Locate the cell with the specified text and output its (X, Y) center coordinate. 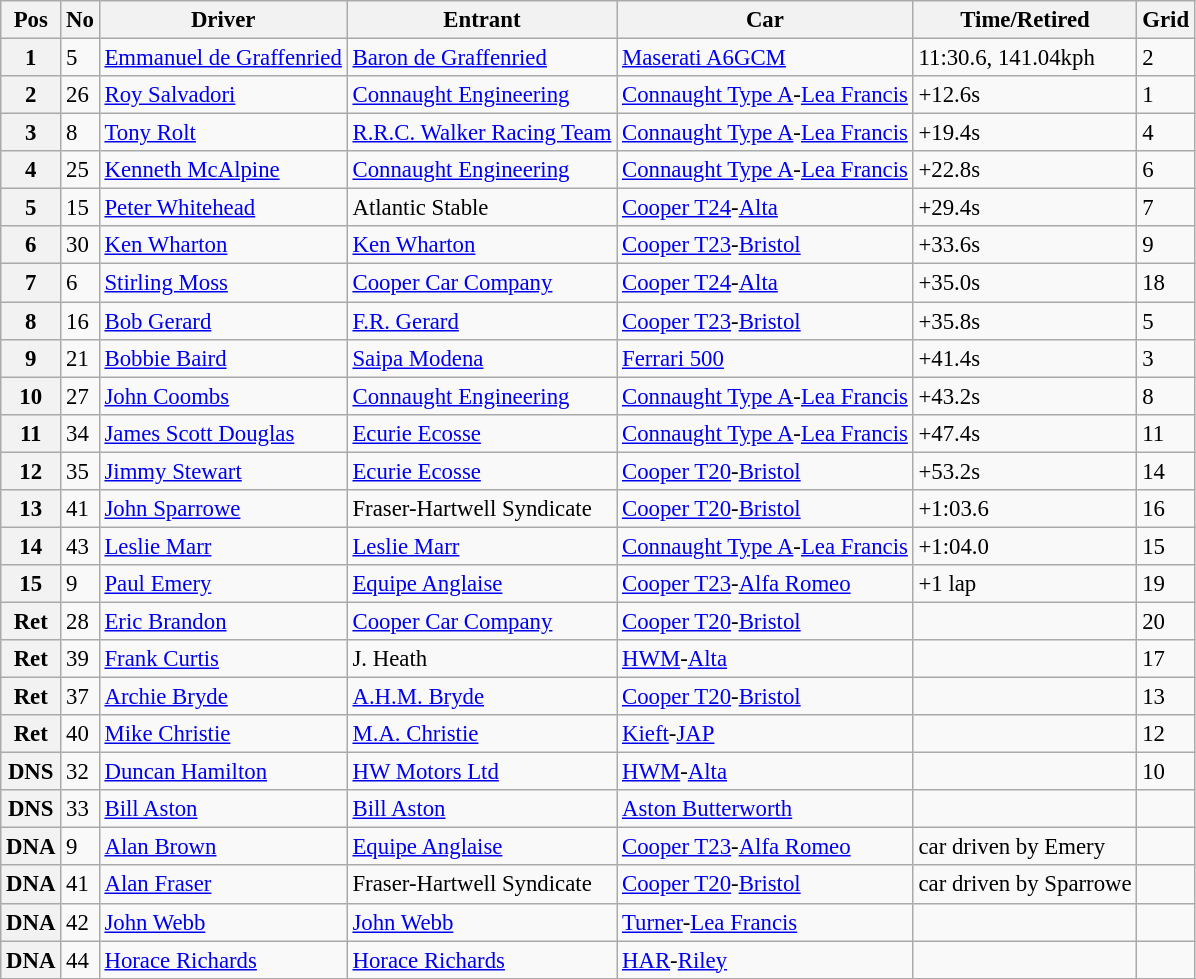
+35.0s (1025, 283)
Maserati A6GCM (765, 58)
Duncan Hamilton (223, 772)
Bobbie Baird (223, 358)
37 (80, 697)
18 (1166, 283)
Turner-Lea Francis (765, 922)
28 (80, 621)
car driven by Sparrowe (1025, 885)
HAR-Riley (765, 960)
Driver (223, 20)
+33.6s (1025, 245)
Eric Brandon (223, 621)
James Scott Douglas (223, 433)
21 (80, 358)
+12.6s (1025, 95)
Kieft-JAP (765, 734)
19 (1166, 584)
Time/Retired (1025, 20)
+41.4s (1025, 358)
No (80, 20)
car driven by Emery (1025, 847)
F.R. Gerard (482, 321)
17 (1166, 659)
30 (80, 245)
Bob Gerard (223, 321)
John Coombs (223, 396)
39 (80, 659)
Saipa Modena (482, 358)
M.A. Christie (482, 734)
Alan Fraser (223, 885)
+22.8s (1025, 170)
44 (80, 960)
+1:04.0 (1025, 546)
Kenneth McAlpine (223, 170)
20 (1166, 621)
43 (80, 546)
+53.2s (1025, 471)
Grid (1166, 20)
+1:03.6 (1025, 509)
Tony Rolt (223, 133)
Roy Salvadori (223, 95)
Stirling Moss (223, 283)
HW Motors Ltd (482, 772)
+35.8s (1025, 321)
Entrant (482, 20)
John Sparrowe (223, 509)
Baron de Graffenried (482, 58)
Mike Christie (223, 734)
32 (80, 772)
Jimmy Stewart (223, 471)
R.R.C. Walker Racing Team (482, 133)
27 (80, 396)
33 (80, 809)
Aston Butterworth (765, 809)
Paul Emery (223, 584)
Frank Curtis (223, 659)
Emmanuel de Graffenried (223, 58)
+19.4s (1025, 133)
Atlantic Stable (482, 208)
Ferrari 500 (765, 358)
+47.4s (1025, 433)
Car (765, 20)
42 (80, 922)
+43.2s (1025, 396)
+1 lap (1025, 584)
J. Heath (482, 659)
35 (80, 471)
34 (80, 433)
A.H.M. Bryde (482, 697)
11:30.6, 141.04kph (1025, 58)
Alan Brown (223, 847)
40 (80, 734)
25 (80, 170)
+29.4s (1025, 208)
Peter Whitehead (223, 208)
Archie Bryde (223, 697)
Pos (31, 20)
26 (80, 95)
